Return the (X, Y) coordinate for the center point of the cell that contains the specified text.  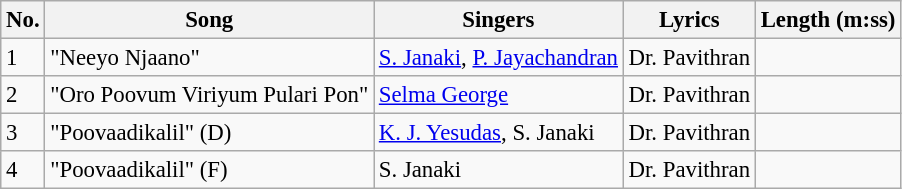
3 (23, 133)
"Neeyo Njaano" (210, 58)
Singers (499, 20)
4 (23, 170)
2 (23, 95)
1 (23, 58)
"Oro Poovum Viriyum Pulari Pon" (210, 95)
K. J. Yesudas, S. Janaki (499, 133)
"Poovaadikalil" (D) (210, 133)
S. Janaki, P. Jayachandran (499, 58)
Length (m:ss) (828, 20)
Selma George (499, 95)
Lyrics (689, 20)
"Poovaadikalil" (F) (210, 170)
Song (210, 20)
S. Janaki (499, 170)
No. (23, 20)
